Return the (x, y) coordinate for the center point of the cell that contains the specified text.  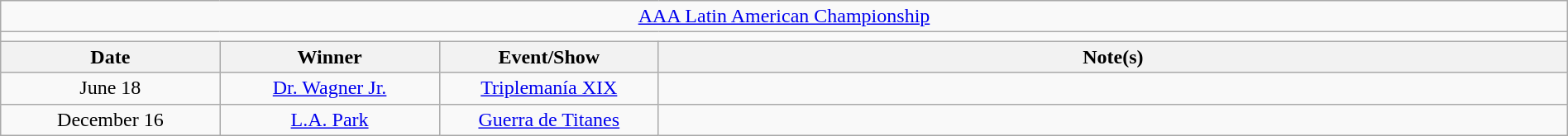
Event/Show (549, 57)
L.A. Park (329, 120)
AAA Latin American Championship (784, 16)
Triplemanía XIX (549, 88)
June 18 (111, 88)
December 16 (111, 120)
Dr. Wagner Jr. (329, 88)
Date (111, 57)
Note(s) (1113, 57)
Guerra de Titanes (549, 120)
Winner (329, 57)
